For the text-containing cell, return its midpoint in [X, Y] coordinate format. 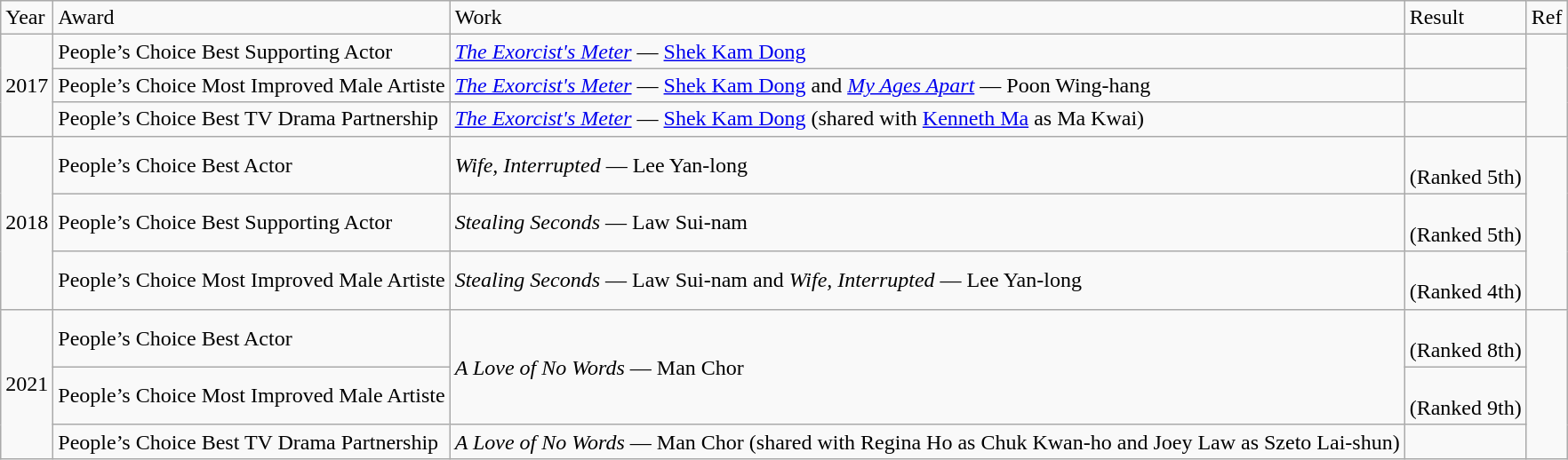
(Ranked 4th) [1465, 281]
2018 [27, 222]
(Ranked 9th) [1465, 396]
Ref [1547, 18]
A Love of No Words — Man Chor (shared with Regina Ho as Chuk Kwan-ho and Joey Law as Szeto Lai-shun) [927, 441]
2017 [27, 85]
Stealing Seconds — Law Sui-nam and Wife, Interrupted — Lee Yan-long [927, 281]
The Exorcist's Meter — Shek Kam Dong (shared with Kenneth Ma as Ma Kwai) [927, 119]
The Exorcist's Meter — Shek Kam Dong [927, 52]
The Exorcist's Meter — Shek Kam Dong and My Ages Apart — Poon Wing-hang [927, 85]
Year [27, 18]
Award [252, 18]
(Ranked 8th) [1465, 337]
A Love of No Words — Man Chor [927, 367]
Wife, Interrupted — Lee Yan-long [927, 165]
Stealing Seconds — Law Sui-nam [927, 222]
Result [1465, 18]
Work [927, 18]
2021 [27, 384]
